Output the (X, Y) coordinate of the center of the cell containing the given text.  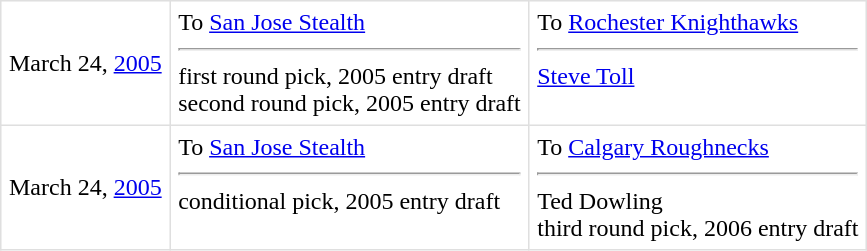
To San Jose Stealth conditional pick, 2005 entry draft (350, 187)
To San Jose Stealth first round pick, 2005 entry draftsecond round pick, 2005 entry draft (350, 63)
To Rochester Knighthawks Steve Toll (698, 63)
To Calgary Roughnecks Ted Dowlingthird round pick, 2006 entry draft (698, 187)
